Identify which cell holds the provided text, then report its [X, Y] central coordinate. 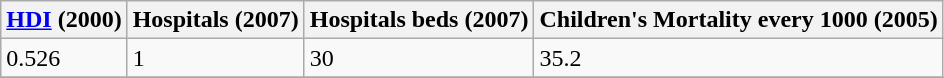
1 [216, 58]
Hospitals beds (2007) [419, 20]
35.2 [738, 58]
30 [419, 58]
Children's Mortality every 1000 (2005) [738, 20]
Hospitals (2007) [216, 20]
HDI (2000) [64, 20]
0.526 [64, 58]
